Search for the cell housing the specified text and yield its [x, y] center coordinate. 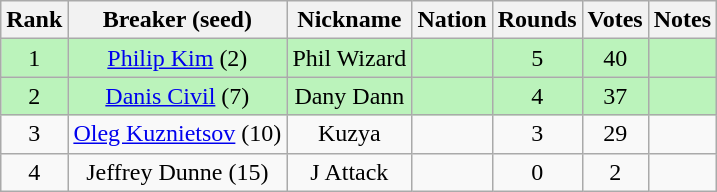
Dany Dann [350, 96]
Kuzya [350, 134]
Nickname [350, 20]
J Attack [350, 172]
40 [615, 58]
Phil Wizard [350, 58]
37 [615, 96]
Jeffrey Dunne (15) [178, 172]
Nation [452, 20]
Rank [34, 20]
29 [615, 134]
Danis Civil (7) [178, 96]
1 [34, 58]
Philip Kim (2) [178, 58]
Breaker (seed) [178, 20]
5 [537, 58]
0 [537, 172]
Oleg Kuznietsov (10) [178, 134]
Votes [615, 20]
Rounds [537, 20]
Notes [682, 20]
